Provide the [X, Y] coordinate of the cell's center where the given text is located.  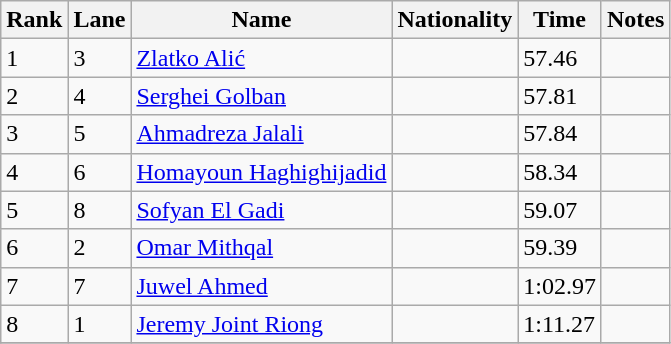
Homayoun Haghighijadid [262, 172]
Notes [635, 20]
Name [262, 20]
1:02.97 [560, 286]
57.46 [560, 58]
Serghei Golban [262, 96]
Jeremy Joint Riong [262, 324]
Sofyan El Gadi [262, 210]
Nationality [455, 20]
58.34 [560, 172]
59.07 [560, 210]
Omar Mithqal [262, 248]
57.81 [560, 96]
Rank [34, 20]
Lane [100, 20]
59.39 [560, 248]
Zlatko Alić [262, 58]
1:11.27 [560, 324]
Juwel Ahmed [262, 286]
Ahmadreza Jalali [262, 134]
57.84 [560, 134]
Time [560, 20]
